Pinpoint the cell where the given text exists, returning its (x, y) midpoint coordinate. 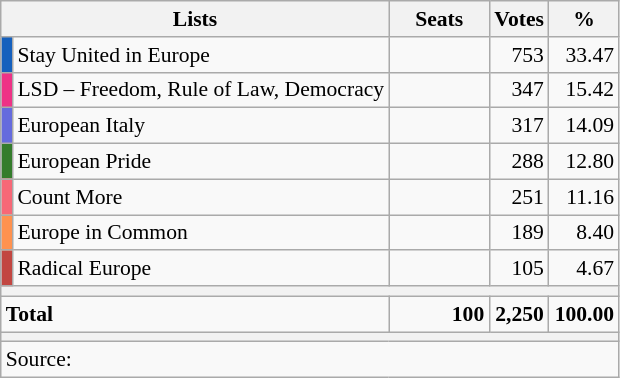
% (584, 19)
8.40 (584, 233)
15.42 (584, 90)
33.47 (584, 55)
Lists (195, 19)
288 (519, 162)
189 (519, 233)
Source: (310, 360)
317 (519, 126)
European Italy (200, 126)
Votes (519, 19)
105 (519, 269)
14.09 (584, 126)
251 (519, 197)
Seats (439, 19)
Total (195, 314)
2,250 (519, 314)
11.16 (584, 197)
LSD – Freedom, Rule of Law, Democracy (200, 90)
Europe in Common (200, 233)
100 (439, 314)
100.00 (584, 314)
Stay United in Europe (200, 55)
European Pride (200, 162)
4.67 (584, 269)
12.80 (584, 162)
753 (519, 55)
Radical Europe (200, 269)
Count More (200, 197)
347 (519, 90)
